Find where the given text appears and provide that cell's center as [x, y] coordinate. 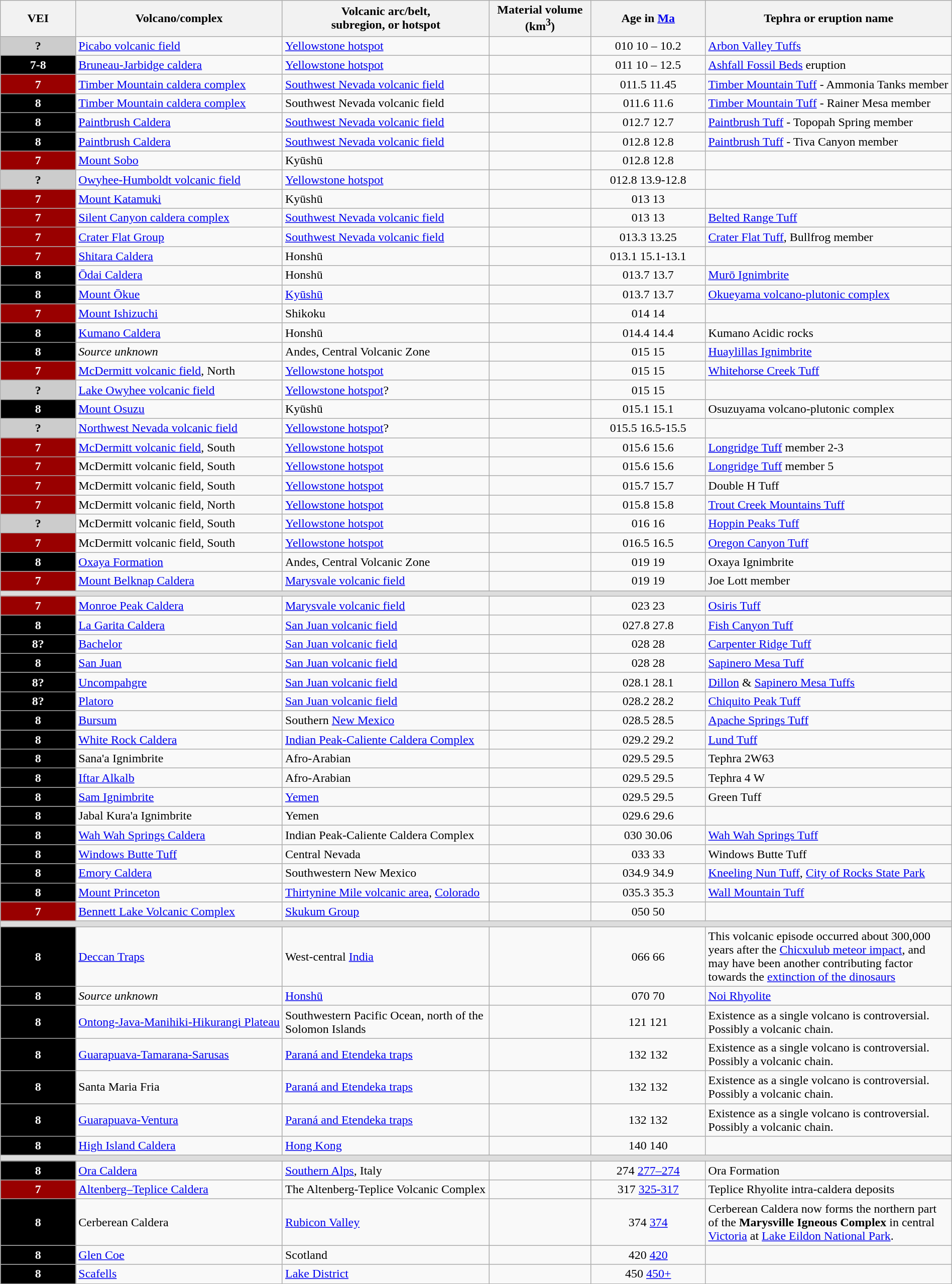
Osuzuyama volcano-plutonic complex [828, 409]
High Island Caldera [179, 1146]
011 10 – 12.5 [649, 65]
7-8 [38, 65]
Crater Flat Group [179, 237]
West-central India [386, 956]
Whitehorse Creek Tuff [828, 371]
Santa Maria Fria [179, 1088]
Emory Caldera [179, 873]
Jabal Kura'a Ignimbrite [179, 816]
Longridge Tuff member 2-3 [828, 447]
Platoro [179, 701]
028.2 28.2 [649, 701]
Mount Katamuki [179, 199]
Altenberg–Teplice Caldera [179, 1190]
Fish Canyon Tuff [828, 625]
Silent Canyon caldera complex [179, 218]
Lund Tuff [828, 740]
Southwestern Pacific Ocean, north of the Solomon Islands [386, 1021]
140 140 [649, 1146]
Mount Osuzu [179, 409]
Belted Range Tuff [828, 218]
Sana'a Ignimbrite [179, 759]
011.5 11.45 [649, 84]
015.8 15.8 [649, 505]
030 30.06 [649, 835]
Ontong-Java-Manihiki-Hikurangi Plateau [179, 1021]
Rubicon Valley [386, 1222]
Southern Alps, Italy [386, 1171]
Thirtynine Mile volcanic area, Colorado [386, 892]
023 23 [649, 606]
Wah Wah Springs Tuff [828, 835]
Ōdai Caldera [179, 275]
012.8 13.9-12.8 [649, 180]
Skukum Group [386, 911]
Teplice Rhyolite intra-caldera deposits [828, 1190]
Cerberean Caldera [179, 1222]
Ora Caldera [179, 1171]
374 374 [649, 1222]
028.5 28.5 [649, 721]
Sapinero Mesa Tuff [828, 663]
Shikoku [386, 313]
Mount Sobo [179, 161]
015.1 15.1 [649, 409]
Iftar Alkalb [179, 778]
Mount Princeton [179, 892]
013.1 15.1-13.1 [649, 256]
Southwestern New Mexico [386, 873]
Hoppin Peaks Tuff [828, 524]
070 70 [649, 996]
Lake District [386, 1274]
033 33 [649, 854]
Shitara Caldera [179, 256]
Huaylillas Ignimbrite [828, 352]
050 50 [649, 911]
Cerberean Caldera now forms the northern part of the Marysville Igneous Complex in central Victoria at Lake Eildon National Park. [828, 1222]
Uncompahgre [179, 682]
San Juan [179, 663]
014 14 [649, 313]
Timber Mountain Tuff - Ammonia Tanks member [828, 84]
Crater Flat Tuff, Bullfrog member [828, 237]
Kumano Acidic rocks [828, 332]
029.2 29.2 [649, 740]
450 450+ [649, 1274]
Bennett Lake Volcanic Complex [179, 911]
Monroe Peak Caldera [179, 606]
015.5 16.5-15.5 [649, 428]
035.3 35.3 [649, 892]
Deccan Traps [179, 956]
014.4 14.4 [649, 332]
Picabo volcanic field [179, 46]
Mount Ōkue [179, 294]
029.6 29.6 [649, 816]
Dillon & Sapinero Mesa Tuffs [828, 682]
121 121 [649, 1021]
Guarapuava-Ventura [179, 1120]
Volcano/complex [179, 19]
012.7 12.7 [649, 123]
016.5 16.5 [649, 543]
016 16 [649, 524]
Chiquito Peak Tuff [828, 701]
Carpenter Ridge Tuff [828, 644]
Murō Ignimbrite [828, 275]
028.1 28.1 [649, 682]
Tephra 4 W [828, 778]
Osiris Tuff [828, 606]
Tephra 2W63 [828, 759]
Scafells [179, 1274]
Joe Lott member [828, 581]
Timber Mountain Tuff - Rainer Mesa member [828, 103]
Okueyama volcano-plutonic complex [828, 294]
Guarapuava-Tamarana-Sarusas [179, 1055]
Oxaya Ignimbrite [828, 562]
Owyhee-Humboldt volcanic field [179, 180]
011.6 11.6 [649, 103]
White Rock Caldera [179, 740]
034.9 34.9 [649, 873]
Kumano Caldera [179, 332]
Mount Belknap Caldera [179, 581]
Wah Wah Springs Caldera [179, 835]
420 420 [649, 1255]
Volcanic arc/belt,subregion, or hotspot [386, 19]
027.8 27.8 [649, 625]
Material volume (km3) [540, 19]
Kneeling Nun Tuff, City of Rocks State Park [828, 873]
The Altenberg-Teplice Volcanic Complex [386, 1190]
Lake Owyhee volcanic field [179, 390]
Paintbrush Tuff - Tiva Canyon member [828, 142]
Ashfall Fossil Beds eruption [828, 65]
Northwest Nevada volcanic field [179, 428]
Oregon Canyon Tuff [828, 543]
Tephra or eruption name [828, 19]
VEI [38, 19]
Age in Ma [649, 19]
Bruneau-Jarbidge caldera [179, 65]
Sam Ignimbrite [179, 797]
Scotland [386, 1255]
La Garita Caldera [179, 625]
Wall Mountain Tuff [828, 892]
Arbon Valley Tuffs [828, 46]
317 325-317 [649, 1190]
Glen Coe [179, 1255]
274 277–274 [649, 1171]
Mount Ishizuchi [179, 313]
010 10 – 10.2 [649, 46]
Central Nevada [386, 854]
Ora Formation [828, 1171]
Hong Kong [386, 1146]
Oxaya Formation [179, 562]
Trout Creek Mountains Tuff [828, 505]
066 66 [649, 956]
Green Tuff [828, 797]
015.7 15.7 [649, 486]
Paintbrush Tuff - Topopah Spring member [828, 123]
Bachelor [179, 644]
Double H Tuff [828, 486]
Noi Rhyolite [828, 996]
Longridge Tuff member 5 [828, 466]
Bursum [179, 721]
013.3 13.25 [649, 237]
Southern New Mexico [386, 721]
Apache Springs Tuff [828, 721]
